Return (x, y) of the center of cell containing provided text 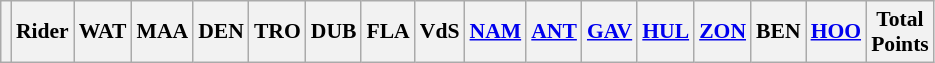
NAM (496, 32)
HUL (666, 32)
GAV (610, 32)
HOO (836, 32)
Rider (42, 32)
FLA (388, 32)
BEN (778, 32)
DEN (221, 32)
TotalPoints (900, 32)
TRO (278, 32)
VdS (440, 32)
ANT (554, 32)
DUB (334, 32)
MAA (162, 32)
ZON (722, 32)
WAT (103, 32)
